Scan for the cell matching the given text and deliver its (X, Y) coordinate at center. 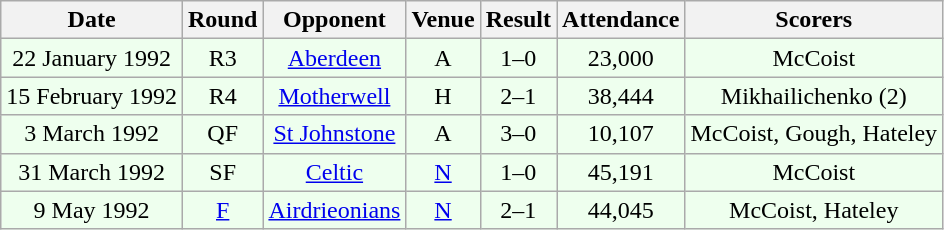
38,444 (621, 96)
McCoist, Hateley (814, 210)
23,000 (621, 58)
SF (222, 172)
Venue (443, 20)
Attendance (621, 20)
44,045 (621, 210)
Date (92, 20)
45,191 (621, 172)
F (222, 210)
McCoist, Gough, Hateley (814, 134)
Celtic (334, 172)
Aberdeen (334, 58)
31 March 1992 (92, 172)
Opponent (334, 20)
Round (222, 20)
H (443, 96)
Result (518, 20)
22 January 1992 (92, 58)
QF (222, 134)
Scorers (814, 20)
3–0 (518, 134)
R3 (222, 58)
10,107 (621, 134)
Airdrieonians (334, 210)
Motherwell (334, 96)
Mikhailichenko (2) (814, 96)
R4 (222, 96)
15 February 1992 (92, 96)
3 March 1992 (92, 134)
St Johnstone (334, 134)
9 May 1992 (92, 210)
